Determine the (X, Y) coordinate at the center of the cell enclosing the given text.  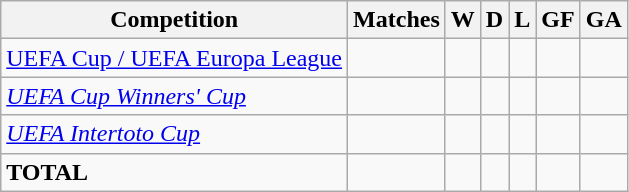
GA (604, 20)
UEFA Cup Winners' Cup (174, 96)
Matches (397, 20)
UEFA Intertoto Cup (174, 134)
TOTAL (174, 172)
GF (558, 20)
L (522, 20)
D (494, 20)
Competition (174, 20)
UEFA Cup / UEFA Europa League (174, 58)
W (462, 20)
